Pinpoint the cell where the given text exists, returning its (X, Y) midpoint coordinate. 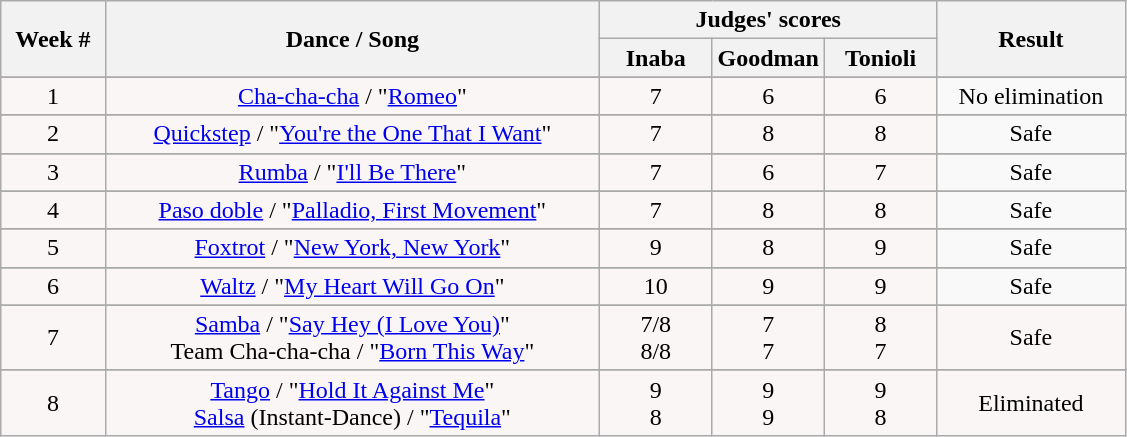
99 (768, 402)
Quickstep / "You're the One That I Want" (352, 134)
Eliminated (1031, 402)
5 (53, 248)
Judges' scores (768, 20)
77 (768, 338)
No elimination (1031, 96)
Rumba / "I'll Be There" (352, 172)
Inaba (656, 58)
1 (53, 96)
10 (656, 286)
Tango / "Hold It Against Me"Salsa (Instant-Dance) / "Tequila" (352, 402)
Tonioli (880, 58)
Dance / Song (352, 39)
3 (53, 172)
Waltz / "My Heart Will Go On" (352, 286)
7/88/8 (656, 338)
Foxtrot / "New York, New York" (352, 248)
Cha-cha-cha / "Romeo" (352, 96)
87 (880, 338)
Week # (53, 39)
Goodman (768, 58)
2 (53, 134)
Result (1031, 39)
Samba / "Say Hey (I Love You)"Team Cha-cha-cha / "Born This Way" (352, 338)
4 (53, 210)
Paso doble / "Palladio, First Movement" (352, 210)
